Identify which cell holds the provided text, then report its [X, Y] central coordinate. 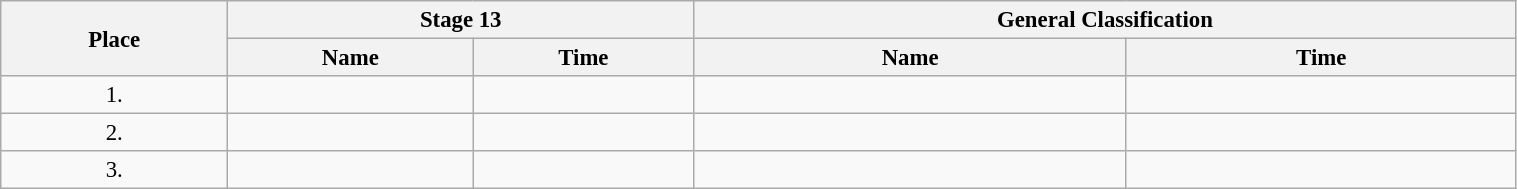
Stage 13 [461, 20]
Place [114, 38]
1. [114, 95]
3. [114, 170]
General Classification [1105, 20]
2. [114, 133]
